Find where the given text appears and provide that cell's center as [x, y] coordinate. 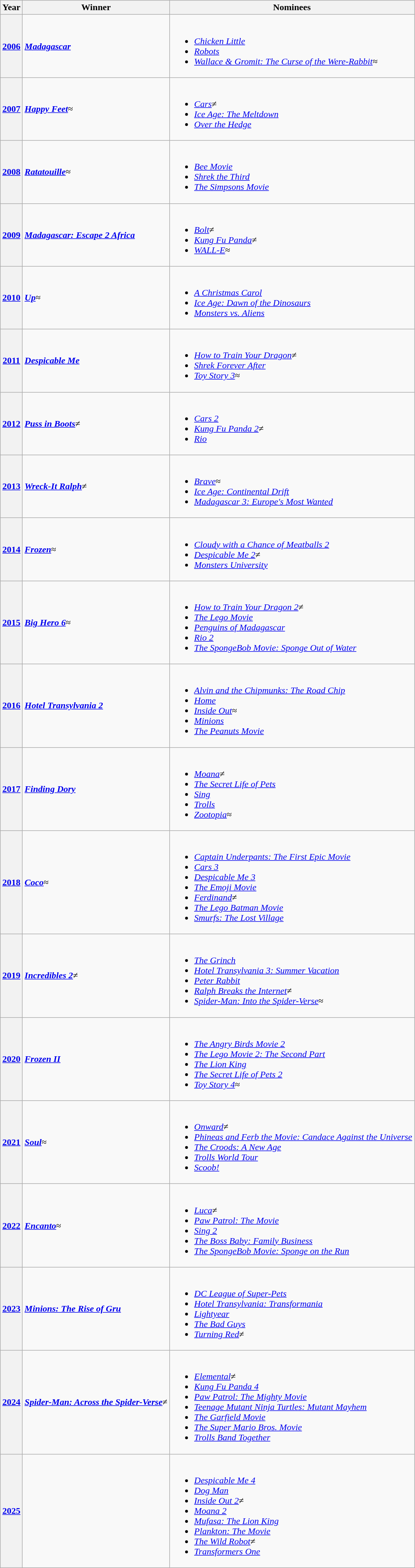
Despicable Me 4Dog ManInside Out 2≠Moana 2Mufasa: The Lion KingPlankton: The MovieThe Wild Robot≠Transformers One [292, 1511]
Year [11, 8]
Up≈ [96, 297]
Nominees [292, 8]
Encanto≈ [96, 1225]
Moana≠The Secret Life of PetsSingTrollsZootopia≈ [292, 789]
Hotel Transylvania 2 [96, 706]
Madagascar: Escape 2 Africa [96, 235]
2019 [11, 976]
2014 [11, 549]
2018 [11, 883]
The Angry Birds Movie 2The Lego Movie 2: The Second PartThe Lion KingThe Secret Life of Pets 2Toy Story 4≈ [292, 1059]
2023 [11, 1309]
Minions: The Rise of Gru [96, 1309]
Madagascar [96, 46]
Bolt≠Kung Fu Panda≠WALL-E≈ [292, 235]
2013 [11, 487]
2022 [11, 1225]
Frozen≈ [96, 549]
Incredibles 2≠ [96, 976]
2017 [11, 789]
How to Train Your Dragon≠Shrek Forever AfterToy Story 3≈ [292, 361]
Big Hero 6≈ [96, 622]
2020 [11, 1059]
Cars 2Kung Fu Panda 2≠Rio [292, 423]
2024 [11, 1402]
Soul≈ [96, 1142]
Wreck-It Ralph≠ [96, 487]
Winner [96, 8]
2012 [11, 423]
Onward≠Phineas and Ferb the Movie: Candace Against the UniverseThe Croods: A New AgeTrolls World TourScoob! [292, 1142]
Cloudy with a Chance of Meatballs 2Despicable Me 2≠Monsters University [292, 549]
Finding Dory [96, 789]
Chicken LittleRobotsWallace & Gromit: The Curse of the Were-Rabbit≈ [292, 46]
DC League of Super-PetsHotel Transylvania: TransformaniaLightyearThe Bad GuysTurning Red≠ [292, 1309]
Frozen II [96, 1059]
2011 [11, 361]
How to Train Your Dragon 2≠The Lego MoviePenguins of MadagascarRio 2The SpongeBob Movie: Sponge Out of Water [292, 622]
2016 [11, 706]
A Christmas CarolIce Age: Dawn of the DinosaursMonsters vs. Aliens [292, 297]
Captain Underpants: The First Epic MovieCars 3Despicable Me 3The Emoji MovieFerdinand≠The Lego Batman MovieSmurfs: The Lost Village [292, 883]
Cars≠Ice Age: The MeltdownOver the Hedge [292, 109]
2006 [11, 46]
Ratatouille≈ [96, 172]
Brave≈Ice Age: Continental DriftMadagascar 3: Europe's Most Wanted [292, 487]
Coco≈ [96, 883]
Luca≠Paw Patrol: The MovieSing 2The Boss Baby: Family BusinessThe SpongeBob Movie: Sponge on the Run [292, 1225]
Alvin and the Chipmunks: The Road ChipHomeInside Out≈MinionsThe Peanuts Movie [292, 706]
Despicable Me [96, 361]
2015 [11, 622]
2008 [11, 172]
Happy Feet≈ [96, 109]
2010 [11, 297]
The GrinchHotel Transylvania 3: Summer VacationPeter RabbitRalph Breaks the Internet≠Spider-Man: Into the Spider-Verse≈ [292, 976]
2009 [11, 235]
2025 [11, 1511]
2007 [11, 109]
Puss in Boots≠ [96, 423]
Bee MovieShrek the ThirdThe Simpsons Movie [292, 172]
2021 [11, 1142]
Spider-Man: Across the Spider-Verse≠ [96, 1402]
